Identify which cell holds the provided text, then report its (x, y) central coordinate. 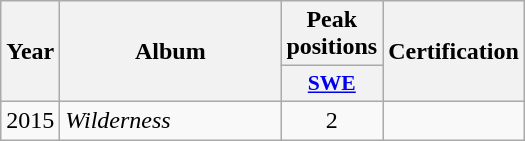
Certification (454, 52)
Peak positions (332, 34)
Album (170, 52)
2 (332, 120)
2015 (30, 120)
Wilderness (170, 120)
Year (30, 52)
SWE (332, 84)
